Provide the [X, Y] coordinate of the cell's center where the given text is located.  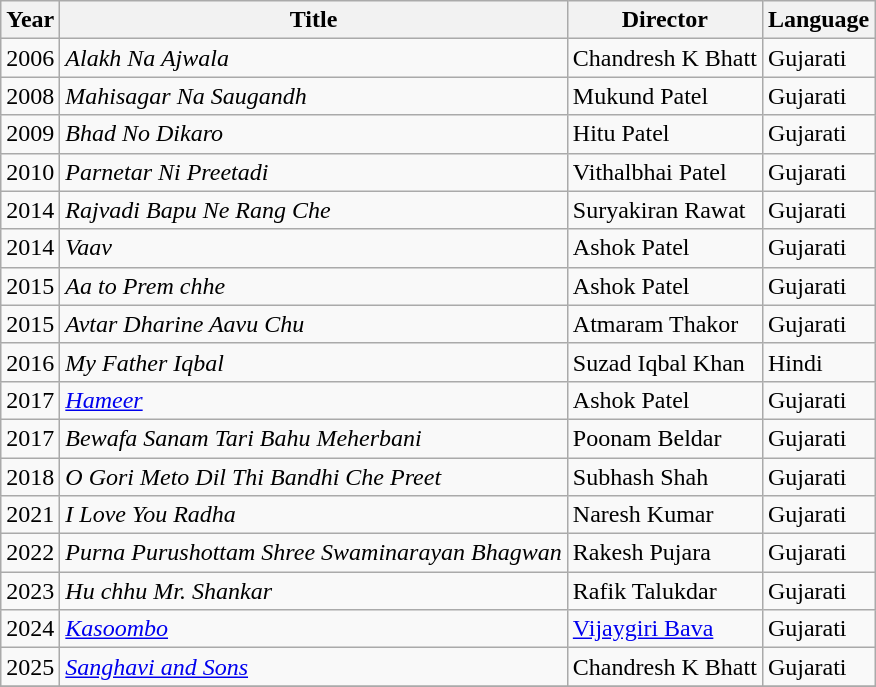
Aa to Prem chhe [314, 286]
Rajvadi Bapu Ne Rang Che [314, 210]
Avtar Dharine Aavu Chu [314, 324]
2018 [30, 477]
2022 [30, 553]
Year [30, 20]
Purna Purushottam Shree Swaminarayan Bhagwan [314, 553]
Rafik Talukdar [664, 591]
Vijaygiri Bava [664, 629]
2021 [30, 515]
Alakh Na Ajwala [314, 58]
2006 [30, 58]
Suzad Iqbal Khan [664, 362]
2016 [30, 362]
2025 [30, 667]
2010 [30, 172]
Title [314, 20]
Naresh Kumar [664, 515]
Hitu Patel [664, 134]
2009 [30, 134]
Hameer [314, 400]
Bewafa Sanam Tari Bahu Meherbani [314, 438]
2023 [30, 591]
Bhad No Dikaro [314, 134]
Director [664, 20]
O Gori Meto Dil Thi Bandhi Che Preet [314, 477]
Subhash Shah [664, 477]
Hu chhu Mr. Shankar [314, 591]
Sanghavi and Sons [314, 667]
Vaav [314, 248]
Kasoombo [314, 629]
Vithalbhai Patel [664, 172]
Language [818, 20]
Hindi [818, 362]
I Love You Radha [314, 515]
2024 [30, 629]
Mahisagar Na Saugandh [314, 96]
Rakesh Pujara [664, 553]
Mukund Patel [664, 96]
Poonam Beldar [664, 438]
Parnetar Ni Preetadi [314, 172]
Suryakiran Rawat [664, 210]
Atmaram Thakor [664, 324]
2008 [30, 96]
My Father Iqbal [314, 362]
